Detect which cell encompasses the target text, then output its (X, Y) center coordinate. 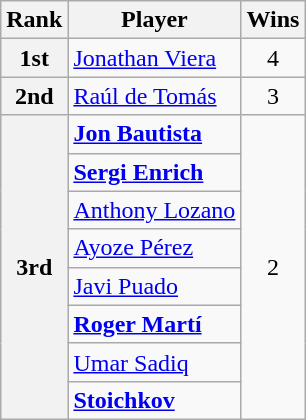
Javi Puado (154, 286)
Player (154, 20)
Rank (34, 20)
Wins (273, 20)
3rd (34, 267)
Jonathan Viera (154, 58)
Sergi Enrich (154, 172)
3 (273, 96)
Ayoze Pérez (154, 248)
Umar Sadiq (154, 362)
2nd (34, 96)
4 (273, 58)
Stoichkov (154, 400)
1st (34, 58)
Roger Martí (154, 324)
Jon Bautista (154, 134)
Anthony Lozano (154, 210)
2 (273, 267)
Raúl de Tomás (154, 96)
